Detect which cell encompasses the target text, then output its (X, Y) center coordinate. 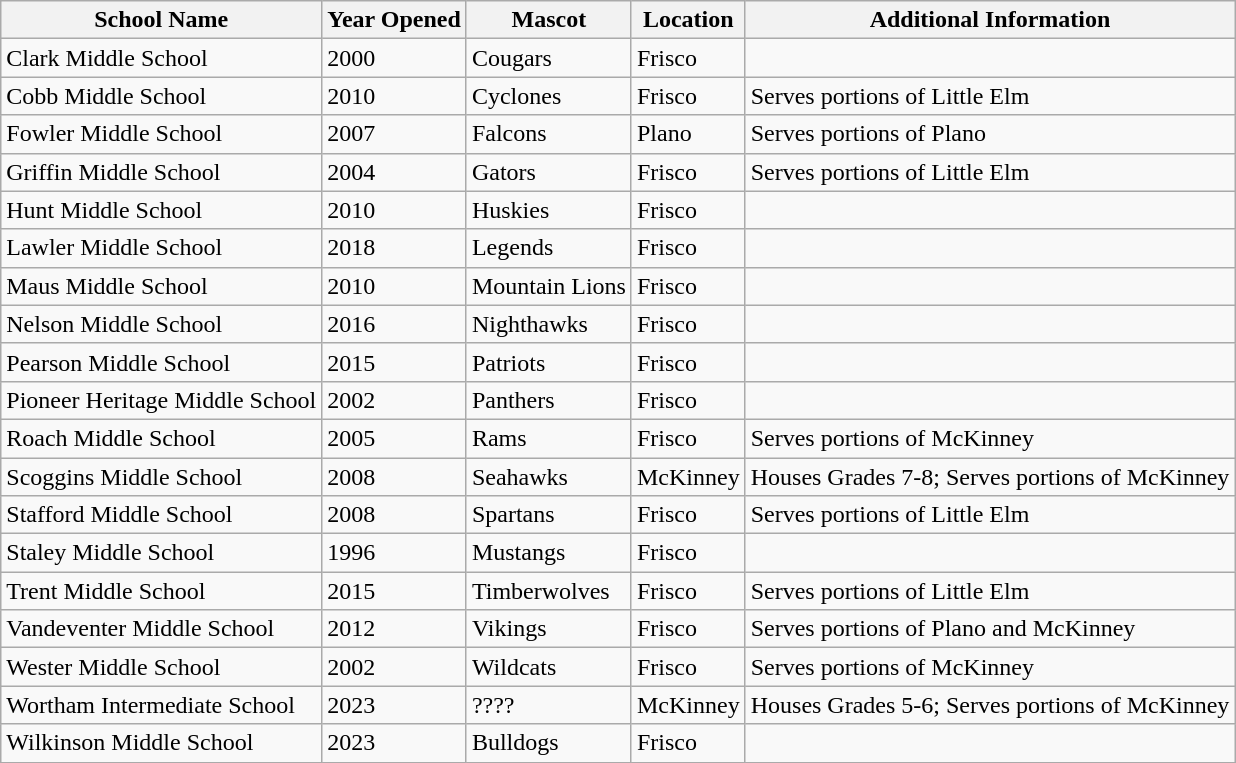
Bulldogs (548, 743)
Patriots (548, 362)
Pioneer Heritage Middle School (162, 400)
???? (548, 705)
2018 (394, 248)
Panthers (548, 400)
Trent Middle School (162, 591)
Cobb Middle School (162, 96)
Mascot (548, 20)
Year Opened (394, 20)
School Name (162, 20)
Houses Grades 5-6; Serves portions of McKinney (990, 705)
2012 (394, 629)
Wortham Intermediate School (162, 705)
Wildcats (548, 667)
Clark Middle School (162, 58)
Wilkinson Middle School (162, 743)
Wester Middle School (162, 667)
Seahawks (548, 477)
Lawler Middle School (162, 248)
2000 (394, 58)
Timberwolves (548, 591)
Griffin Middle School (162, 172)
Falcons (548, 134)
Mustangs (548, 553)
Stafford Middle School (162, 515)
Plano (688, 134)
Vikings (548, 629)
Gators (548, 172)
Legends (548, 248)
Serves portions of Plano (990, 134)
Huskies (548, 210)
Pearson Middle School (162, 362)
Staley Middle School (162, 553)
Cyclones (548, 96)
Houses Grades 7-8; Serves portions of McKinney (990, 477)
Spartans (548, 515)
Mountain Lions (548, 286)
2004 (394, 172)
1996 (394, 553)
Roach Middle School (162, 438)
Serves portions of Plano and McKinney (990, 629)
2007 (394, 134)
2016 (394, 324)
Location (688, 20)
Cougars (548, 58)
Hunt Middle School (162, 210)
Additional Information (990, 20)
Fowler Middle School (162, 134)
Vandeventer Middle School (162, 629)
Nelson Middle School (162, 324)
Rams (548, 438)
2005 (394, 438)
Nighthawks (548, 324)
Scoggins Middle School (162, 477)
Maus Middle School (162, 286)
